Detect which cell encompasses the target text, then output its [X, Y] center coordinate. 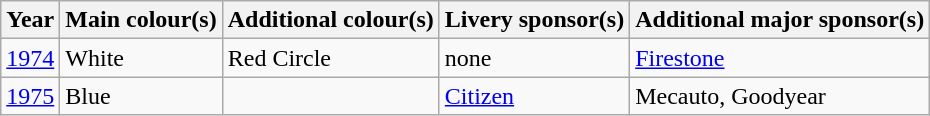
1975 [30, 96]
Blue [141, 96]
Firestone [780, 58]
White [141, 58]
Additional colour(s) [330, 20]
Additional major sponsor(s) [780, 20]
Main colour(s) [141, 20]
none [534, 58]
Red Circle [330, 58]
Year [30, 20]
1974 [30, 58]
Mecauto, Goodyear [780, 96]
Citizen [534, 96]
Livery sponsor(s) [534, 20]
